Find where the given text appears and provide that cell's center as (x, y) coordinate. 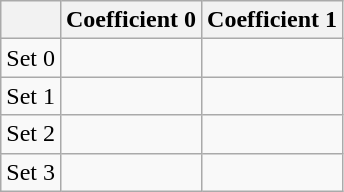
Coefficient 1 (272, 20)
Set 2 (31, 134)
Set 0 (31, 58)
Set 3 (31, 172)
Coefficient 0 (130, 20)
Set 1 (31, 96)
